Find where the given text appears and provide that cell's center as [x, y] coordinate. 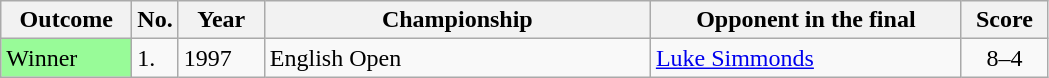
Score [1004, 20]
Outcome [66, 20]
Luke Simmonds [806, 58]
English Open [457, 58]
No. [155, 20]
Championship [457, 20]
8–4 [1004, 58]
1. [155, 58]
Winner [66, 58]
Opponent in the final [806, 20]
Year [221, 20]
1997 [221, 58]
